Detect which cell encompasses the target text, then output its (x, y) center coordinate. 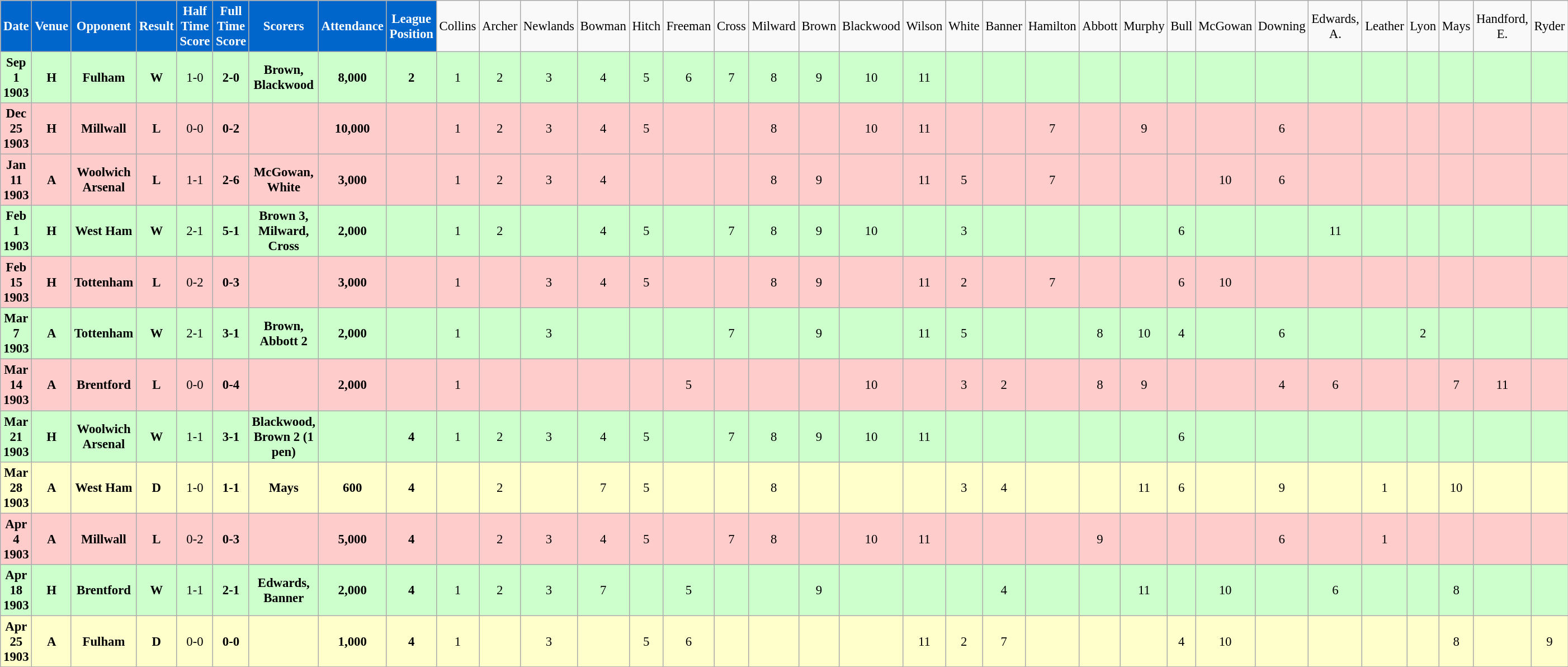
600 (352, 487)
McGowan (1226, 26)
1,000 (352, 641)
Milward (774, 26)
Attendance (352, 26)
Murphy (1144, 26)
Mar 14 1903 (16, 385)
0-4 (232, 385)
Freeman (688, 26)
Hamilton (1052, 26)
Leather (1385, 26)
Result (157, 26)
Ryder (1549, 26)
Hitch (646, 26)
Opponent (103, 26)
Sep 1 1903 (16, 78)
Full Time Score (232, 26)
Mar 21 1903 (16, 436)
Dec 25 1903 (16, 129)
Blackwood, Brown 2 (1 pen) (284, 436)
Archer (500, 26)
Apr 18 1903 (16, 590)
10,000 (352, 129)
Brown, Abbott 2 (284, 333)
8,000 (352, 78)
Newlands (549, 26)
Brown 3, Milward, Cross (284, 231)
Mar 7 1903 (16, 333)
Brown (819, 26)
Brown, Blackwood (284, 78)
Handford, E. (1503, 26)
McGowan, White (284, 180)
Edwards, A. (1335, 26)
Cross (731, 26)
Edwards, Banner (284, 590)
White (964, 26)
Feb 1 1903 (16, 231)
2-6 (232, 180)
Apr 4 1903 (16, 539)
Date (16, 26)
Abbott (1100, 26)
Jan 11 1903 (16, 180)
Bowman (603, 26)
League Position (412, 26)
Banner (1004, 26)
Scorers (284, 26)
Venue (51, 26)
Blackwood (871, 26)
2-0 (232, 78)
Wilson (924, 26)
Feb 15 1903 (16, 283)
Lyon (1423, 26)
Half Time Score (195, 26)
Apr 25 1903 (16, 641)
5-1 (232, 231)
5,000 (352, 539)
Downing (1282, 26)
Bull (1182, 26)
Collins (457, 26)
Mar 28 1903 (16, 487)
